Identify which cell holds the provided text, then report its (X, Y) central coordinate. 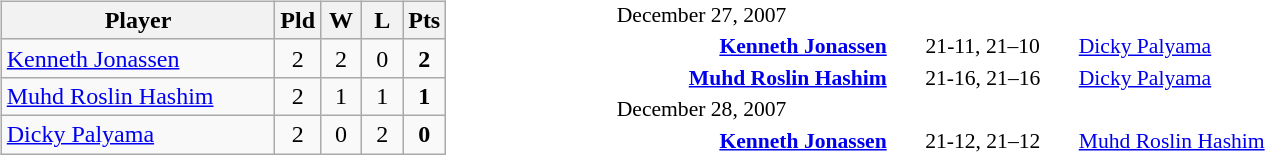
Pts (424, 20)
Dicky Palyama (138, 134)
L (382, 20)
Pld (298, 20)
W (342, 20)
21-12, 21–12 (982, 140)
21-11, 21–10 (982, 46)
21-16, 21–16 (982, 77)
Player (138, 20)
